Locate the cell with the specified text and output its (X, Y) center coordinate. 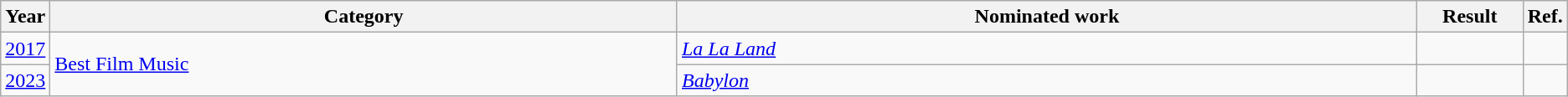
Best Film Music (364, 64)
2017 (25, 48)
Year (25, 17)
Category (364, 17)
Babylon (1047, 80)
Result (1469, 17)
Nominated work (1047, 17)
La La Land (1047, 48)
2023 (25, 80)
Ref. (1545, 17)
